Locate the cell with the specified text and output its [x, y] center coordinate. 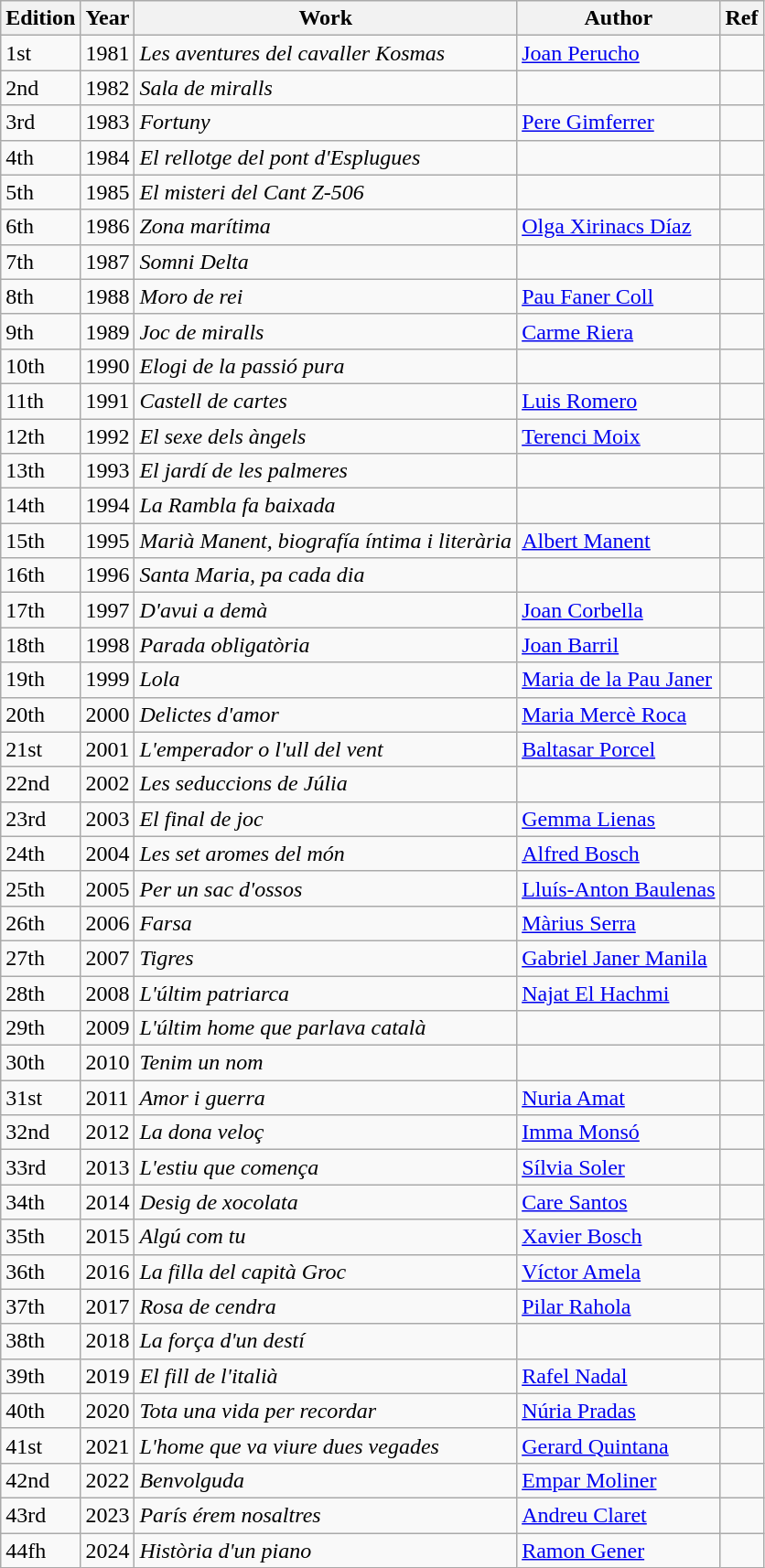
1991 [108, 401]
1992 [108, 436]
11th [40, 401]
Gemma Lienas [619, 819]
27th [40, 958]
26th [40, 923]
2008 [108, 993]
Algú com tu [326, 1237]
Edition [40, 18]
Imma Monsó [619, 1133]
19th [40, 680]
2023 [108, 1515]
1997 [108, 610]
7th [40, 262]
40th [40, 1411]
Maria de la Pau Janer [619, 680]
Núria Pradas [619, 1411]
Pau Faner Coll [619, 296]
El fill de l'italià [326, 1376]
La dona veloç [326, 1133]
2000 [108, 714]
1981 [108, 53]
Olga Xirinacs Díaz [619, 227]
El rellotge del pont d'Esplugues [326, 157]
1988 [108, 296]
1st [40, 53]
El jardí de les palmeres [326, 471]
La Rambla fa baixada [326, 506]
Ramon Gener [619, 1551]
1995 [108, 541]
2014 [108, 1202]
Benvolguda [326, 1480]
Castell de cartes [326, 401]
34th [40, 1202]
2005 [108, 888]
2013 [108, 1167]
L'últim home que parlava català [326, 1028]
Història d'un piano [326, 1551]
Baltasar Porcel [619, 749]
Moro de rei [326, 296]
Pere Gimferrer [619, 123]
Xavier Bosch [619, 1237]
Rosa de cendra [326, 1306]
18th [40, 645]
Najat El Hachmi [619, 993]
Work [326, 18]
París érem nosaltres [326, 1515]
L'estiu que comença [326, 1167]
Joan Corbella [619, 610]
Luis Romero [619, 401]
4th [40, 157]
Delictes d'amor [326, 714]
Somni Delta [326, 262]
38th [40, 1341]
1986 [108, 227]
36th [40, 1272]
2006 [108, 923]
1998 [108, 645]
2nd [40, 88]
La força d'un destí [326, 1341]
2007 [108, 958]
16th [40, 575]
L'últim patriarca [326, 993]
35th [40, 1237]
8th [40, 296]
Santa Maria, pa cada dia [326, 575]
Fortuny [326, 123]
20th [40, 714]
L'emperador o l'ull del vent [326, 749]
3rd [40, 123]
Empar Moliner [619, 1480]
1987 [108, 262]
Marià Manent, biografía íntima i literària [326, 541]
Gerard Quintana [619, 1445]
2018 [108, 1341]
El misteri del Cant Z-506 [326, 192]
37th [40, 1306]
2003 [108, 819]
1996 [108, 575]
Joc de miralls [326, 331]
Sala de miralls [326, 88]
2011 [108, 1098]
14th [40, 506]
Nuria Amat [619, 1098]
Andreu Claret [619, 1515]
Amor i guerra [326, 1098]
El sexe dels àngels [326, 436]
2024 [108, 1551]
Parada obligatòria [326, 645]
24th [40, 854]
Tota una vida per recordar [326, 1411]
Les set aromes del món [326, 854]
Les aventures del cavaller Kosmas [326, 53]
2010 [108, 1063]
32nd [40, 1133]
D'avui a demà [326, 610]
17th [40, 610]
Màrius Serra [619, 923]
2016 [108, 1272]
Care Santos [619, 1202]
Rafel Nadal [619, 1376]
28th [40, 993]
6th [40, 227]
1989 [108, 331]
1983 [108, 123]
23rd [40, 819]
Albert Manent [619, 541]
Desig de xocolata [326, 1202]
Zona marítima [326, 227]
2017 [108, 1306]
Joan Perucho [619, 53]
Author [619, 18]
Víctor Amela [619, 1272]
22nd [40, 784]
El final de joc [326, 819]
30th [40, 1063]
Pilar Rahola [619, 1306]
Gabriel Janer Manila [619, 958]
Maria Mercè Roca [619, 714]
2009 [108, 1028]
Lluís-Anton Baulenas [619, 888]
La filla del capità Groc [326, 1272]
1990 [108, 366]
13th [40, 471]
21st [40, 749]
29th [40, 1028]
Farsa [326, 923]
Year [108, 18]
2015 [108, 1237]
31st [40, 1098]
2004 [108, 854]
1985 [108, 192]
10th [40, 366]
Terenci Moix [619, 436]
Les seduccions de Júlia [326, 784]
Elogi de la passió pura [326, 366]
2020 [108, 1411]
Carme Riera [619, 331]
L'home que va viure dues vegades [326, 1445]
2001 [108, 749]
1994 [108, 506]
25th [40, 888]
1993 [108, 471]
15th [40, 541]
Joan Barril [619, 645]
41st [40, 1445]
9th [40, 331]
Tigres [326, 958]
Alfred Bosch [619, 854]
2022 [108, 1480]
5th [40, 192]
2019 [108, 1376]
1982 [108, 88]
1984 [108, 157]
2021 [108, 1445]
44fh [40, 1551]
Sílvia Soler [619, 1167]
Ref [741, 18]
2002 [108, 784]
39th [40, 1376]
Lola [326, 680]
Per un sac d'ossos [326, 888]
2012 [108, 1133]
43rd [40, 1515]
42nd [40, 1480]
Tenim un nom [326, 1063]
33rd [40, 1167]
12th [40, 436]
1999 [108, 680]
